Detect which cell encompasses the target text, then output its (x, y) center coordinate. 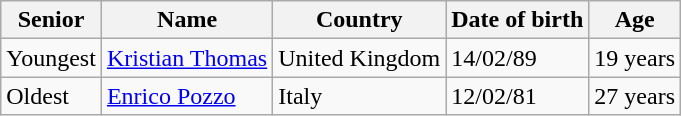
19 years (635, 58)
United Kingdom (360, 58)
Name (186, 20)
Age (635, 20)
27 years (635, 96)
Date of birth (518, 20)
Country (360, 20)
12/02/81 (518, 96)
Italy (360, 96)
Enrico Pozzo (186, 96)
Senior (52, 20)
14/02/89 (518, 58)
Youngest (52, 58)
Oldest (52, 96)
Kristian Thomas (186, 58)
